Determine the [X, Y] coordinate at the center of the cell enclosing the given text.  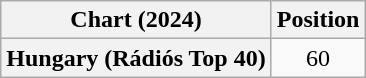
Position [318, 20]
60 [318, 58]
Chart (2024) [136, 20]
Hungary (Rádiós Top 40) [136, 58]
